Return the (X, Y) coordinate for the center point of the cell that contains the specified text.  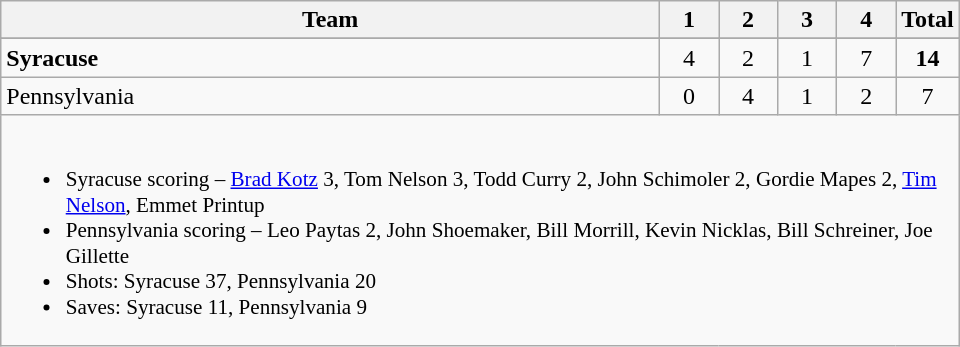
3 (808, 20)
Pennsylvania (330, 96)
14 (928, 58)
Total (928, 20)
Syracuse (330, 58)
0 (688, 96)
Team (330, 20)
